Find where the given text appears and provide that cell's center as [X, Y] coordinate. 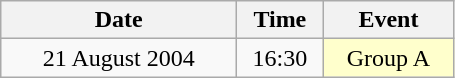
21 August 2004 [119, 58]
Time [280, 20]
16:30 [280, 58]
Event [388, 20]
Date [119, 20]
Group A [388, 58]
